Detect which cell encompasses the target text, then output its (x, y) center coordinate. 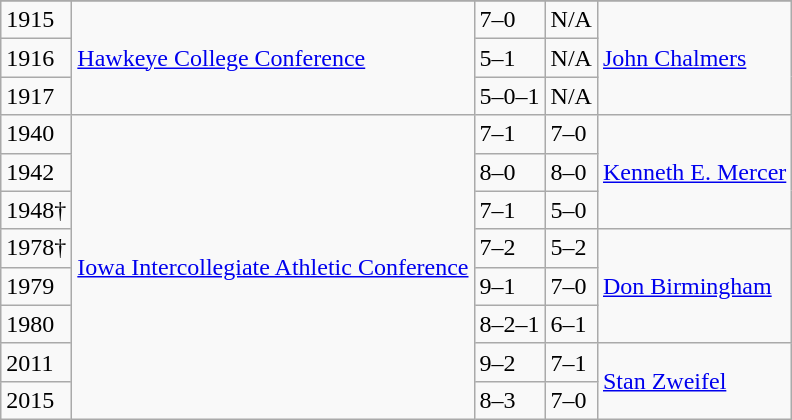
1940 (36, 134)
1916 (36, 58)
6–1 (571, 324)
1917 (36, 96)
8–3 (510, 400)
John Chalmers (694, 58)
9–2 (510, 362)
5–2 (571, 248)
Don Birmingham (694, 286)
1978† (36, 248)
7–2 (510, 248)
2015 (36, 400)
1980 (36, 324)
5–1 (510, 58)
Stan Zweifel (694, 381)
Hawkeye College Conference (273, 58)
2011 (36, 362)
9–1 (510, 286)
1979 (36, 286)
1942 (36, 172)
1948† (36, 210)
8–2–1 (510, 324)
Iowa Intercollegiate Athletic Conference (273, 267)
5–0–1 (510, 96)
Kenneth E. Mercer (694, 172)
5–0 (571, 210)
1915 (36, 20)
